For the text-containing cell, return its midpoint in [x, y] coordinate format. 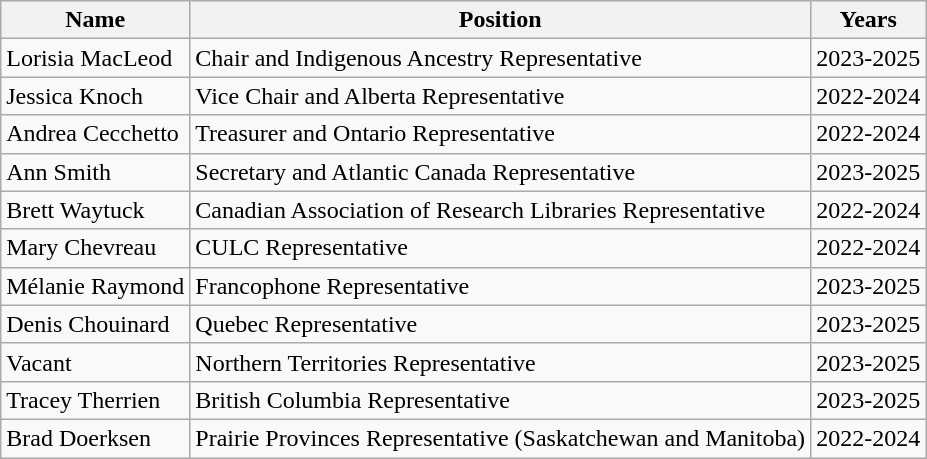
Denis Chouinard [96, 324]
Canadian Association of Research Libraries Representative [500, 210]
Prairie Provinces Representative (Saskatchewan and Manitoba) [500, 438]
Lorisia MacLeod [96, 58]
Brett Waytuck [96, 210]
Chair and Indigenous Ancestry Representative [500, 58]
Quebec Representative [500, 324]
Jessica Knoch [96, 96]
Northern Territories Representative [500, 362]
British Columbia Representative [500, 400]
Name [96, 20]
Mélanie Raymond [96, 286]
Secretary and Atlantic Canada Representative [500, 172]
Andrea Cecchetto [96, 134]
Tracey Therrien [96, 400]
Position [500, 20]
Francophone Representative [500, 286]
Mary Chevreau [96, 248]
Years [868, 20]
Ann Smith [96, 172]
Vice Chair and Alberta Representative [500, 96]
Brad Doerksen [96, 438]
CULC Representative [500, 248]
Treasurer and Ontario Representative [500, 134]
Vacant [96, 362]
